Find where the given text appears and provide that cell's center as (X, Y) coordinate. 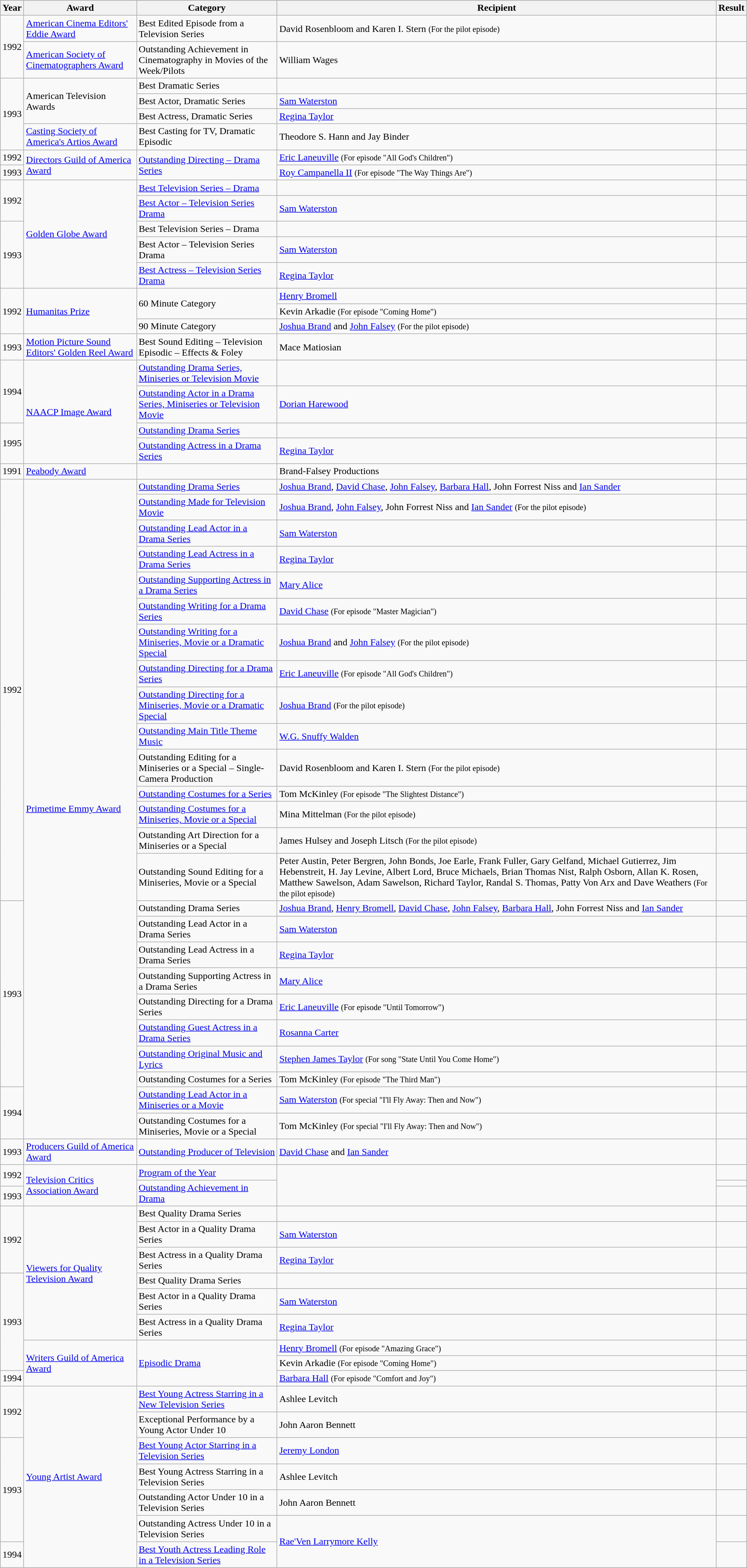
60 Minute Category (207, 304)
Primetime Emmy Award (80, 809)
Barbara Hall (For episode "Comfort and Joy") (496, 1378)
1991 (12, 471)
Recipient (496, 8)
William Wages (496, 60)
Best Casting for TV, Dramatic Episodic (207, 136)
Producers Guild of America Award (80, 1152)
Best Young Actor Starring in a Television Series (207, 1451)
Outstanding Writing for a Miniseries, Movie or a Dramatic Special (207, 643)
Best Young Actress Starring in a Television Series (207, 1477)
Writers Guild of America Award (80, 1363)
Outstanding Art Direction for a Miniseries or a Special (207, 840)
Motion Picture Sound Editors' Golden Reel Award (80, 347)
James Hulsey and Joseph Litsch (For the pilot episode) (496, 840)
W.G. Snuffy Walden (496, 737)
Casting Society of America's Artios Award (80, 136)
Television Critics Association Award (80, 1185)
Young Artist Award (80, 1477)
Year (12, 8)
Program of the Year (207, 1173)
Best Actress, Dramatic Series (207, 116)
Best Young Actress Starring in a New Television Series (207, 1398)
Outstanding Made for Television Movie (207, 507)
Stephen James Taylor (For song "State Until You Come Home") (496, 1058)
Best Actress – Television Series Drama (207, 275)
Jeremy London (496, 1451)
Tom McKinley (For episode "The Slightest Distance") (496, 794)
Result (731, 8)
Best Actor, Dramatic Series (207, 101)
Dorian Harewood (496, 404)
Eric Laneuville (For episode "Until Tomorrow") (496, 1006)
Outstanding Achievement in Cinematography in Movies of the Week/Pilots (207, 60)
Humanitas Prize (80, 311)
Joshua Brand, David Chase, John Falsey, Barbara Hall, John Forrest Niss and Ian Sander (496, 486)
American Society of Cinematographers Award (80, 60)
Outstanding Achievement in Drama (207, 1193)
Best Sound Editing – Television Episodic – Effects & Foley (207, 347)
David Chase and Ian Sander (496, 1152)
Joshua Brand (For the pilot episode) (496, 705)
Outstanding Directing – Drama Series (207, 165)
Outstanding Actress in a Drama Series (207, 451)
90 Minute Category (207, 326)
Outstanding Main Title Theme Music (207, 737)
David Chase (For episode "Master Magician") (496, 611)
Outstanding Editing for a Miniseries or a Special – Single-Camera Production (207, 768)
Rosanna Carter (496, 1033)
Viewers for Quality Television Award (80, 1273)
Exceptional Performance by a Young Actor Under 10 (207, 1425)
Tom McKinley (For episode "The Third Man") (496, 1080)
Brand-Falsey Productions (496, 471)
Golden Globe Award (80, 234)
Outstanding Actress Under 10 in a Television Series (207, 1528)
Outstanding Producer of Television (207, 1152)
Directors Guild of America Award (80, 165)
Outstanding Actor in a Drama Series, Miniseries or Television Movie (207, 404)
Rae'Ven Larrymore Kelly (496, 1542)
Best Edited Episode from a Television Series (207, 29)
Mace Matiosian (496, 347)
Outstanding Actor Under 10 in a Television Series (207, 1503)
Outstanding Drama Series, Miniseries or Television Movie (207, 373)
Best Youth Actress Leading Role in a Television Series (207, 1555)
Outstanding Guest Actress in a Drama Series (207, 1033)
Outstanding Writing for a Drama Series (207, 611)
Outstanding Directing for a Miniseries, Movie or a Dramatic Special (207, 705)
Peabody Award (80, 471)
American Television Awards (80, 101)
Outstanding Sound Editing for a Miniseries, Movie or a Special (207, 877)
Theodore S. Hann and Jay Binder (496, 136)
Outstanding Lead Actor in a Miniseries or a Movie (207, 1100)
Best Dramatic Series (207, 86)
Episodic Drama (207, 1363)
Mina Mittelman (For the pilot episode) (496, 814)
Roy Campanella II (For episode "The Way Things Are") (496, 172)
Henry Bromell (496, 296)
Award (80, 8)
Tom McKinley (For special "I'll Fly Away: Then and Now") (496, 1126)
Category (207, 8)
Outstanding Original Music and Lyrics (207, 1058)
Joshua Brand, Henry Bromell, David Chase, John Falsey, Barbara Hall, John Forrest Niss and Ian Sander (496, 908)
Sam Waterston (For special "I'll Fly Away: Then and Now") (496, 1100)
1995 (12, 443)
Joshua Brand, John Falsey, John Forrest Niss and Ian Sander (For the pilot episode) (496, 507)
Henry Bromell (For episode "Amazing Grace") (496, 1348)
NAACP Image Award (80, 412)
American Cinema Editors' Eddie Award (80, 29)
